For the text-containing cell, return its midpoint in [X, Y] coordinate format. 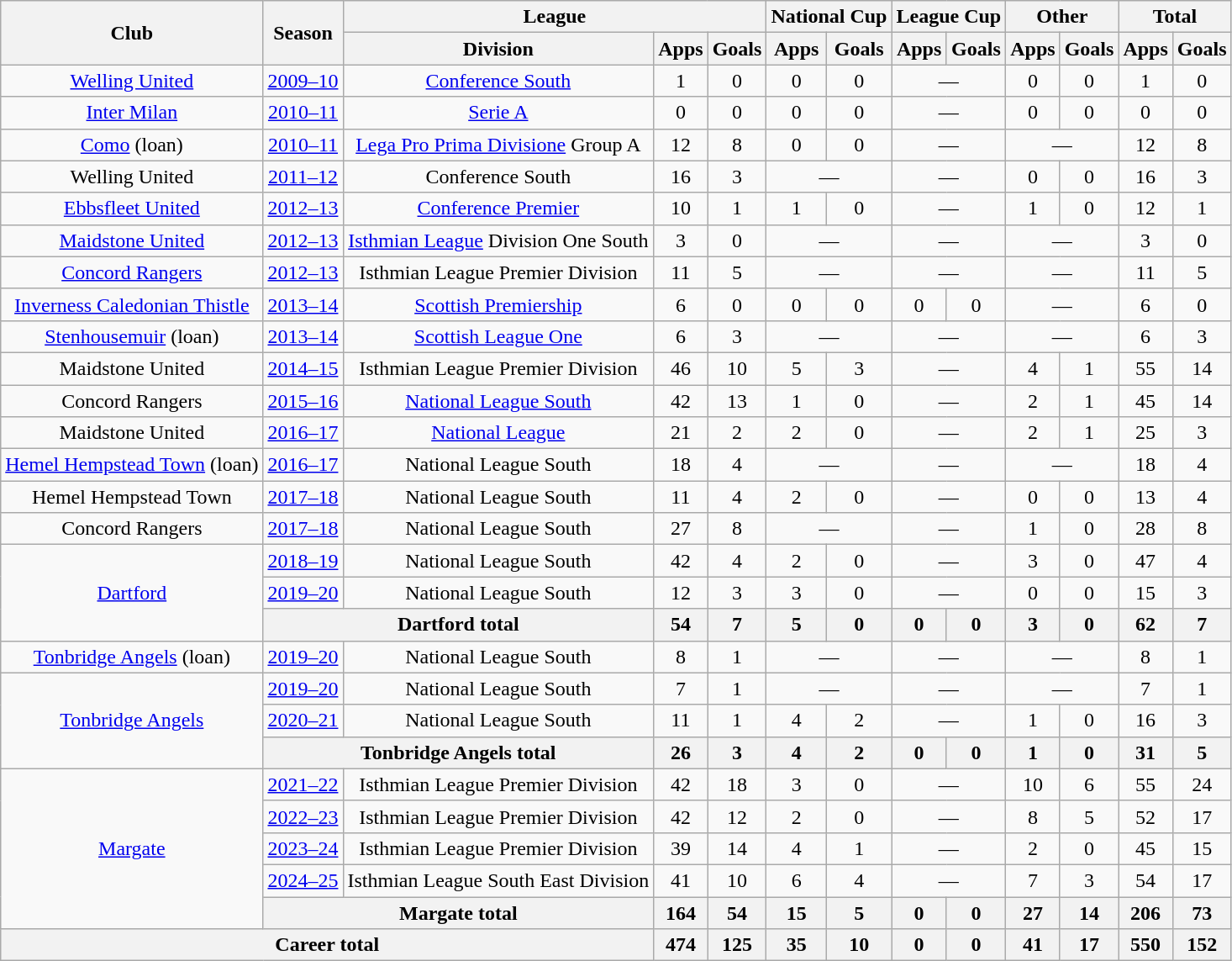
National League [498, 433]
28 [1145, 529]
2022–23 [303, 816]
2023–24 [303, 848]
2009–10 [303, 81]
2015–16 [303, 401]
Isthmian League South East Division [498, 880]
474 [681, 945]
62 [1145, 625]
152 [1202, 945]
Conference Premier [498, 209]
2020–21 [303, 721]
Hemel Hempstead Town (loan) [132, 465]
National Cup [829, 17]
31 [1145, 752]
2011–12 [303, 177]
73 [1202, 912]
Tonbridge Angels total [459, 752]
2014–15 [303, 368]
Tonbridge Angels [132, 721]
Isthmian League Division One South [498, 240]
Stenhousemuir (loan) [132, 336]
550 [1145, 945]
39 [681, 848]
Scottish League One [498, 336]
Total [1175, 17]
Scottish Premiership [498, 304]
Como (loan) [132, 145]
25 [1145, 433]
24 [1202, 784]
Margate [132, 848]
Ebbsfleet United [132, 209]
Dartford [132, 593]
2018–19 [303, 561]
2021–22 [303, 784]
Lega Pro Prima Divisione Group A [498, 145]
Dartford total [459, 625]
Division [498, 49]
Club [132, 33]
Inter Milan [132, 113]
2024–25 [303, 880]
Career total [328, 945]
Hemel Hempstead Town [132, 497]
26 [681, 752]
164 [681, 912]
21 [681, 433]
47 [1145, 561]
Serie A [498, 113]
52 [1145, 816]
Season [303, 33]
Margate total [459, 912]
Inverness Caledonian Thistle [132, 304]
League Cup [949, 17]
206 [1145, 912]
125 [737, 945]
46 [681, 368]
League [555, 17]
35 [797, 945]
Tonbridge Angels (loan) [132, 657]
Other [1062, 17]
